Capture the cell that displays the provided text and extract its [x, y] central coordinate. 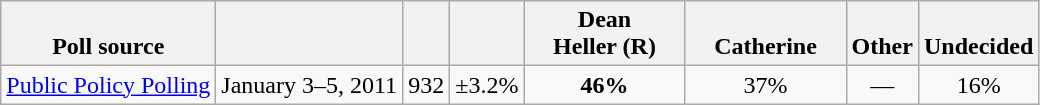
DeanHeller (R) [604, 34]
±3.2% [487, 85]
Poll source [108, 34]
Public Policy Polling [108, 85]
46% [604, 85]
16% [978, 85]
Other [882, 34]
Undecided [978, 34]
932 [426, 85]
37% [766, 85]
Catherine [766, 34]
January 3–5, 2011 [310, 85]
–– [882, 85]
